Identify which cell holds the provided text, then report its [x, y] central coordinate. 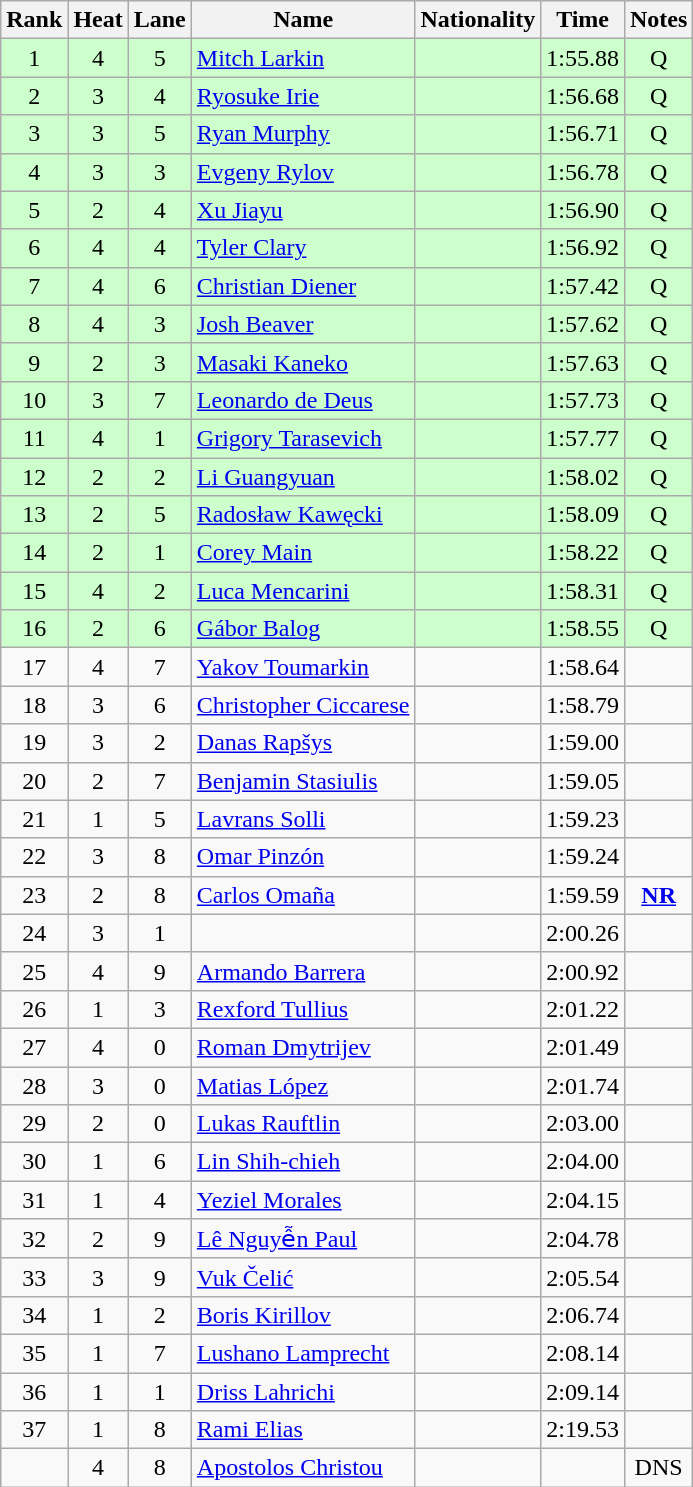
Corey Main [303, 553]
2:09.14 [583, 1391]
11 [34, 438]
Lane [160, 20]
Radosław Kawęcki [303, 515]
1:58.64 [583, 667]
1:59.05 [583, 781]
30 [34, 1162]
1:56.92 [583, 248]
Nationality [478, 20]
Lin Shih-chieh [303, 1162]
Rami Elias [303, 1430]
Driss Lahrichi [303, 1391]
Tyler Clary [303, 248]
Evgeny Rylov [303, 172]
2:19.53 [583, 1430]
22 [34, 857]
36 [34, 1391]
Josh Beaver [303, 324]
Gábor Balog [303, 629]
Yeziel Morales [303, 1200]
2:06.74 [583, 1315]
Christopher Ciccarese [303, 705]
Xu Jiayu [303, 210]
Benjamin Stasiulis [303, 781]
Name [303, 20]
37 [34, 1430]
Mitch Larkin [303, 58]
2:08.14 [583, 1353]
Time [583, 20]
29 [34, 1124]
1:56.68 [583, 96]
15 [34, 591]
Ryan Murphy [303, 134]
NR [658, 895]
Rexford Tullius [303, 1009]
1:57.63 [583, 362]
Lê Nguyễn Paul [303, 1239]
17 [34, 667]
34 [34, 1315]
1:57.73 [583, 400]
19 [34, 743]
1:59.24 [583, 857]
1:58.31 [583, 591]
1:57.62 [583, 324]
Matias López [303, 1085]
27 [34, 1047]
25 [34, 971]
1:58.55 [583, 629]
26 [34, 1009]
Roman Dmytrijev [303, 1047]
DNS [658, 1468]
12 [34, 477]
Lukas Rauftlin [303, 1124]
Lavrans Solli [303, 819]
2:00.92 [583, 971]
28 [34, 1085]
Li Guangyuan [303, 477]
Lushano Lamprecht [303, 1353]
Masaki Kaneko [303, 362]
2:01.22 [583, 1009]
13 [34, 515]
Rank [34, 20]
35 [34, 1353]
21 [34, 819]
1:55.88 [583, 58]
Leonardo de Deus [303, 400]
1:59.23 [583, 819]
Heat [98, 20]
Apostolos Christou [303, 1468]
Omar Pinzón [303, 857]
2:00.26 [583, 933]
2:05.54 [583, 1277]
Danas Rapšys [303, 743]
1:56.71 [583, 134]
31 [34, 1200]
2:03.00 [583, 1124]
1:57.77 [583, 438]
2:04.00 [583, 1162]
2:01.74 [583, 1085]
1:58.79 [583, 705]
Ryosuke Irie [303, 96]
1:59.59 [583, 895]
32 [34, 1239]
1:58.09 [583, 515]
Armando Barrera [303, 971]
33 [34, 1277]
1:57.42 [583, 286]
18 [34, 705]
23 [34, 895]
14 [34, 553]
Notes [658, 20]
Vuk Čelić [303, 1277]
1:58.02 [583, 477]
Boris Kirillov [303, 1315]
1:56.90 [583, 210]
Carlos Omaña [303, 895]
2:04.15 [583, 1200]
20 [34, 781]
Grigory Tarasevich [303, 438]
10 [34, 400]
16 [34, 629]
1:56.78 [583, 172]
1:59.00 [583, 743]
2:01.49 [583, 1047]
Yakov Toumarkin [303, 667]
Luca Mencarini [303, 591]
24 [34, 933]
Christian Diener [303, 286]
2:04.78 [583, 1239]
1:58.22 [583, 553]
